Pinpoint the cell where the given text exists, returning its (X, Y) midpoint coordinate. 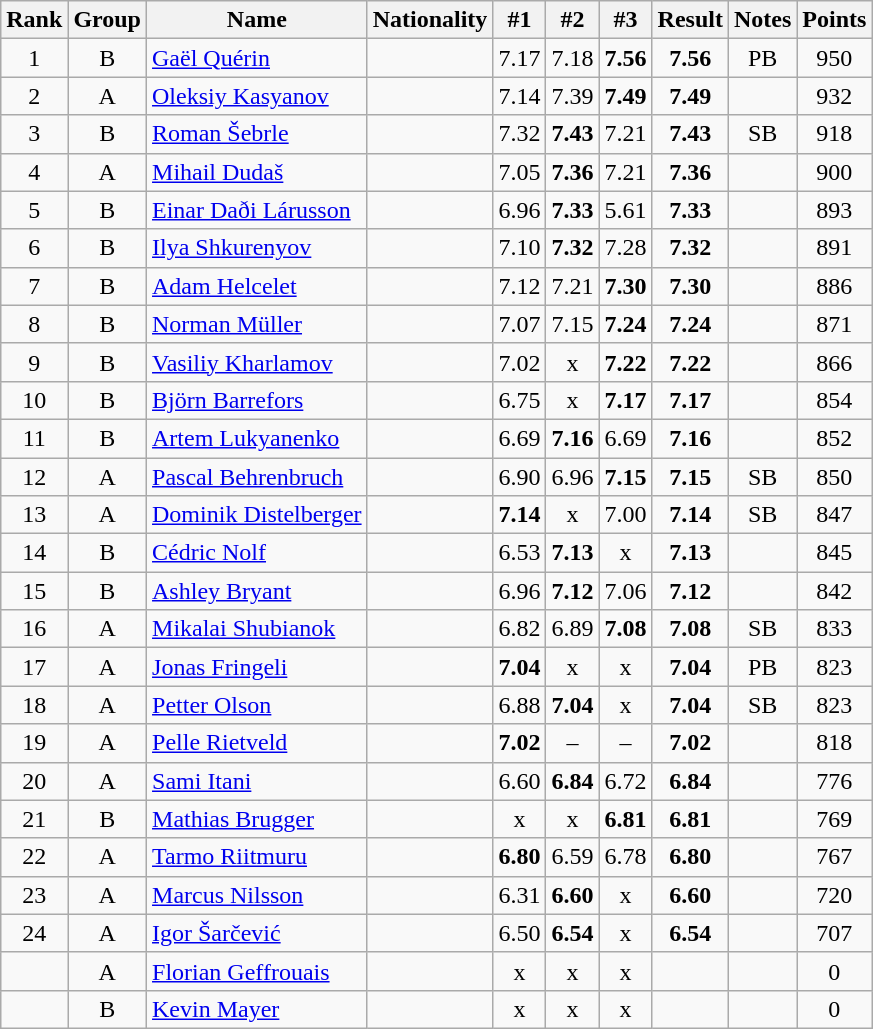
Norman Müller (258, 324)
7.05 (520, 172)
Igor Šarčević (258, 933)
Nationality (430, 20)
Mikalai Shubianok (258, 629)
Sami Itani (258, 781)
6.88 (520, 705)
16 (34, 629)
886 (834, 286)
Notes (762, 20)
854 (834, 400)
1 (34, 58)
Florian Geffrouais (258, 971)
818 (834, 743)
847 (834, 515)
Ashley Bryant (258, 591)
707 (834, 933)
845 (834, 553)
7.07 (520, 324)
Result (690, 20)
891 (834, 248)
5 (34, 210)
Mihail Dudaš (258, 172)
Dominik Distelberger (258, 515)
#3 (626, 20)
10 (34, 400)
7 (34, 286)
6.75 (520, 400)
7.18 (572, 58)
17 (34, 667)
8 (34, 324)
7.10 (520, 248)
5.61 (626, 210)
6.78 (626, 857)
850 (834, 477)
833 (834, 629)
6.82 (520, 629)
Björn Barrefors (258, 400)
866 (834, 362)
12 (34, 477)
6.53 (520, 553)
842 (834, 591)
24 (34, 933)
7.39 (572, 96)
900 (834, 172)
14 (34, 553)
19 (34, 743)
6.89 (572, 629)
9 (34, 362)
918 (834, 134)
950 (834, 58)
7.00 (626, 515)
6.90 (520, 477)
776 (834, 781)
#2 (572, 20)
Tarmo Riitmuru (258, 857)
6.50 (520, 933)
2 (34, 96)
4 (34, 172)
20 (34, 781)
Group (108, 20)
Mathias Brugger (258, 819)
Ilya Shkurenyov (258, 248)
Gaël Quérin (258, 58)
871 (834, 324)
767 (834, 857)
Jonas Fringeli (258, 667)
15 (34, 591)
893 (834, 210)
#1 (520, 20)
22 (34, 857)
Kevin Mayer (258, 1009)
Marcus Nilsson (258, 895)
6.31 (520, 895)
Cédric Nolf (258, 553)
7.06 (626, 591)
Vasiliy Kharlamov (258, 362)
Pascal Behrenbruch (258, 477)
13 (34, 515)
Roman Šebrle (258, 134)
3 (34, 134)
21 (34, 819)
Name (258, 20)
6 (34, 248)
Petter Olson (258, 705)
11 (34, 438)
Adam Helcelet (258, 286)
6.59 (572, 857)
769 (834, 819)
852 (834, 438)
Rank (34, 20)
Points (834, 20)
7.28 (626, 248)
Pelle Rietveld (258, 743)
Artem Lukyanenko (258, 438)
6.72 (626, 781)
18 (34, 705)
23 (34, 895)
Einar Daði Lárusson (258, 210)
Oleksiy Kasyanov (258, 96)
932 (834, 96)
720 (834, 895)
